Return (X, Y) of the center of cell containing provided text 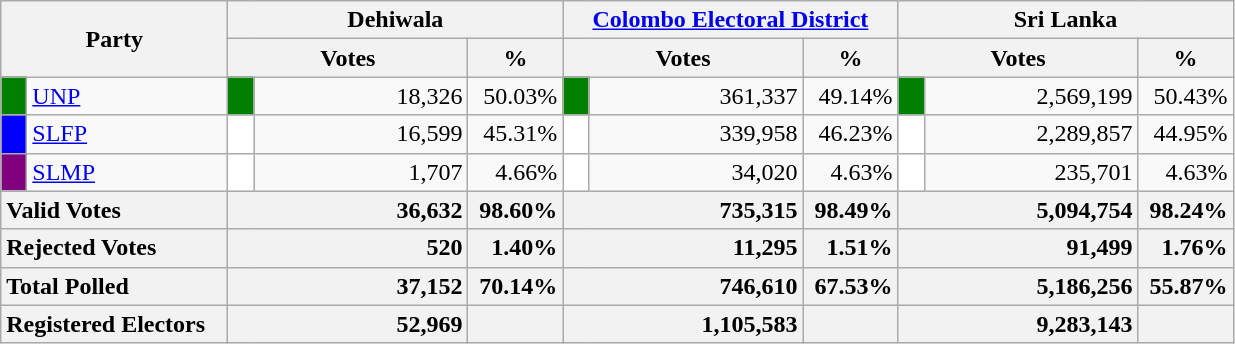
34,020 (696, 172)
SLMP (128, 172)
1.51% (850, 248)
50.43% (1186, 96)
98.24% (1186, 210)
16,599 (361, 134)
1,105,583 (683, 324)
70.14% (516, 286)
1,707 (361, 172)
Sri Lanka (1066, 20)
Total Polled (114, 286)
361,337 (696, 96)
46.23% (850, 134)
Party (114, 39)
Rejected Votes (114, 248)
49.14% (850, 96)
735,315 (683, 210)
11,295 (683, 248)
36,632 (348, 210)
UNP (128, 96)
91,499 (1018, 248)
5,186,256 (1018, 286)
98.60% (516, 210)
339,958 (696, 134)
45.31% (516, 134)
55.87% (1186, 286)
67.53% (850, 286)
9,283,143 (1018, 324)
235,701 (1031, 172)
2,289,857 (1031, 134)
746,610 (683, 286)
98.49% (850, 210)
520 (348, 248)
5,094,754 (1018, 210)
Dehiwala (396, 20)
50.03% (516, 96)
2,569,199 (1031, 96)
52,969 (348, 324)
SLFP (128, 134)
Valid Votes (114, 210)
44.95% (1186, 134)
4.66% (516, 172)
Registered Electors (114, 324)
18,326 (361, 96)
Colombo Electoral District (730, 20)
37,152 (348, 286)
1.76% (1186, 248)
1.40% (516, 248)
